Detect which cell encompasses the target text, then output its [X, Y] center coordinate. 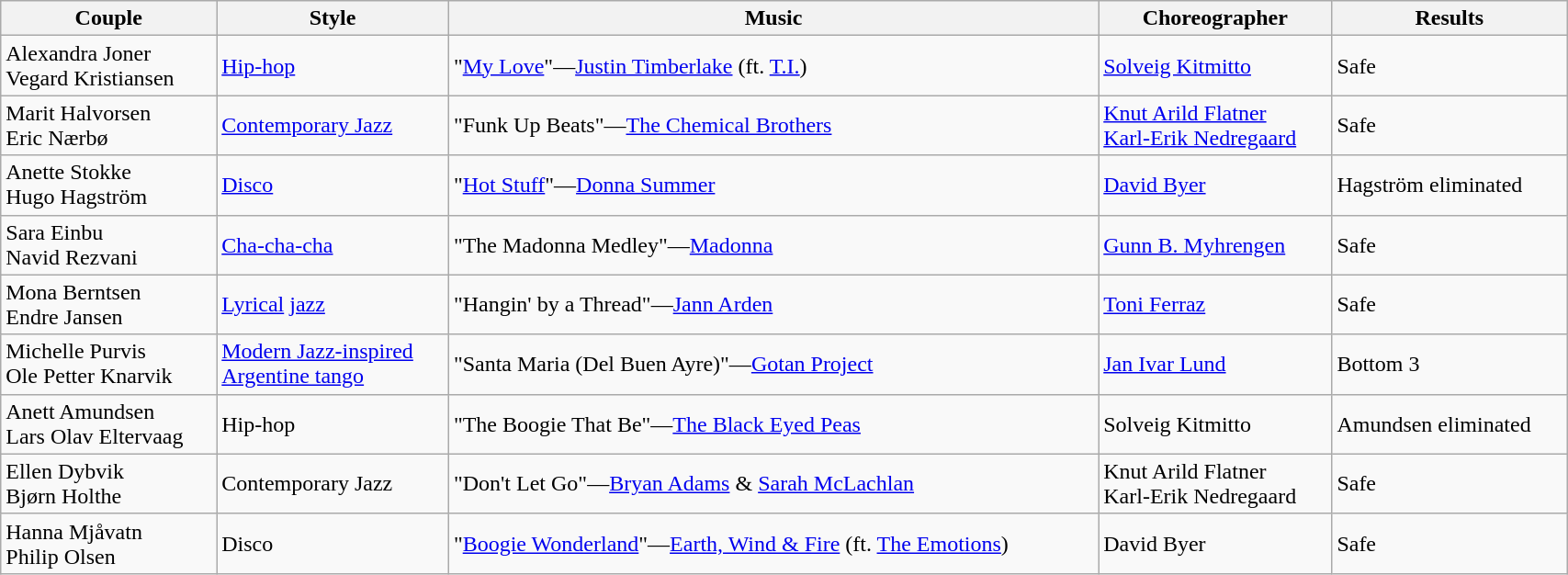
"Funk Up Beats"—The Chemical Brothers [773, 125]
Gunn B. Myhrengen [1215, 244]
Cha-cha-cha [333, 244]
Mona BerntsenEndre Jansen [108, 305]
"The Boogie That Be"—The Black Eyed Peas [773, 424]
Ellen DybvikBjørn Holthe [108, 483]
Couple [108, 18]
"Hangin' by a Thread"—Jann Arden [773, 305]
"The Madonna Medley"—Madonna [773, 244]
Music [773, 18]
Style [333, 18]
Results [1450, 18]
Lyrical jazz [333, 305]
"Santa Maria (Del Buen Ayre)"—Gotan Project [773, 364]
Sara EinbuNavid Rezvani [108, 244]
Alexandra JonerVegard Kristiansen [108, 66]
Bottom 3 [1450, 364]
Toni Ferraz [1215, 305]
Modern Jazz-inspiredArgentine tango [333, 364]
Marit HalvorsenEric Nærbø [108, 125]
"Don't Let Go"—Bryan Adams & Sarah McLachlan [773, 483]
"My Love"—Justin Timberlake (ft. T.I.) [773, 66]
Anett AmundsenLars Olav Eltervaag [108, 424]
"Hot Stuff"—Donna Summer [773, 186]
Anette StokkeHugo Hagström [108, 186]
Hanna MjåvatnPhilip Olsen [108, 544]
Choreographer [1215, 18]
Jan Ivar Lund [1215, 364]
Michelle PurvisOle Petter Knarvik [108, 364]
Amundsen eliminated [1450, 424]
"Boogie Wonderland"—Earth, Wind & Fire (ft. The Emotions) [773, 544]
Hagström eliminated [1450, 186]
